Return [X, Y] of the center of cell containing provided text 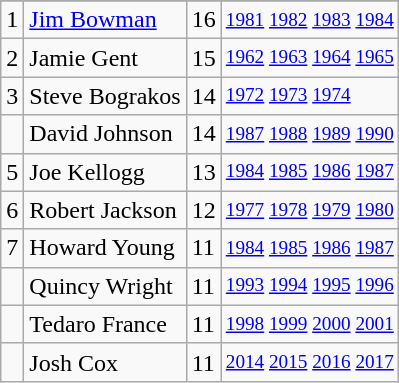
1987 1988 1989 1990 [310, 134]
Steve Bograkos [105, 96]
Josh Cox [105, 362]
1977 1978 1979 1980 [310, 210]
13 [204, 172]
3 [12, 96]
16 [204, 20]
1 [12, 20]
1981 1982 1983 1984 [310, 20]
1993 1994 1995 1996 [310, 286]
2014 2015 2016 2017 [310, 362]
David Johnson [105, 134]
Robert Jackson [105, 210]
7 [12, 248]
5 [12, 172]
6 [12, 210]
1962 1963 1964 1965 [310, 58]
Quincy Wright [105, 286]
12 [204, 210]
1972 1973 1974 [310, 96]
Howard Young [105, 248]
15 [204, 58]
Tedaro France [105, 324]
2 [12, 58]
1998 1999 2000 2001 [310, 324]
Joe Kellogg [105, 172]
Jamie Gent [105, 58]
Jim Bowman [105, 20]
